Provide the (x, y) coordinate of the cell's center where the given text is located.  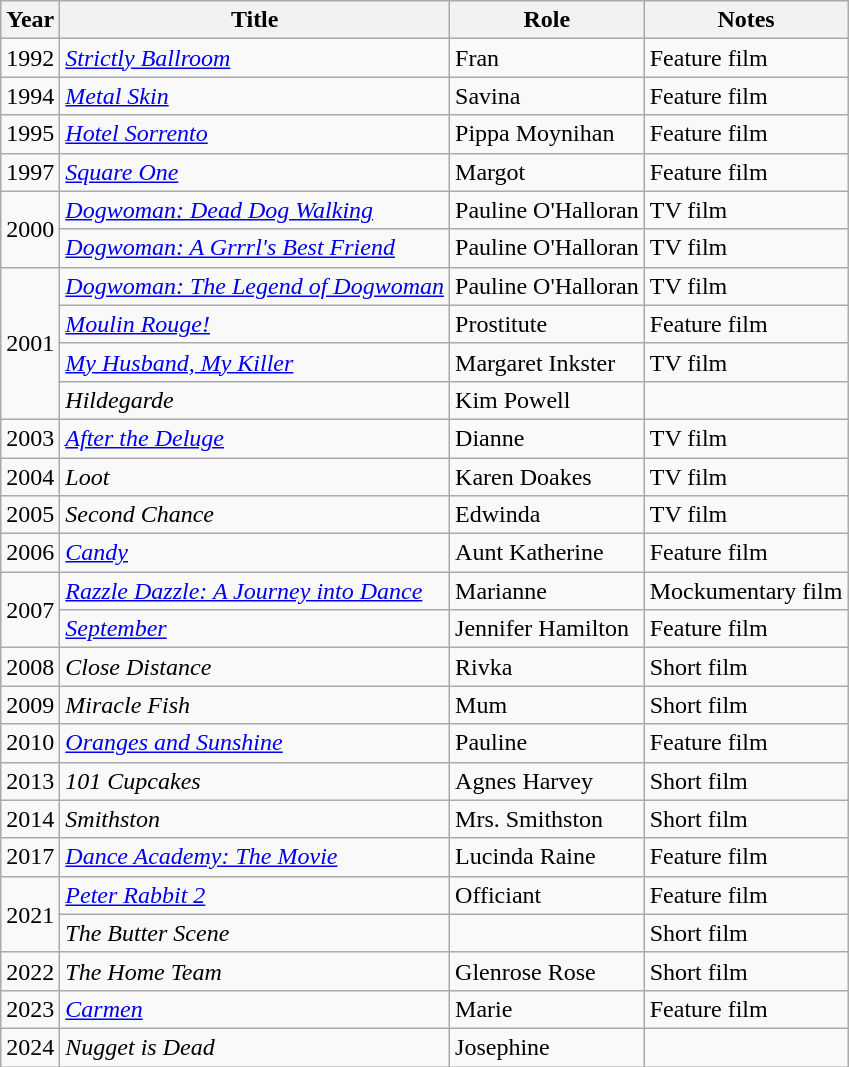
2023 (30, 1009)
Mockumentary film (746, 591)
Close Distance (255, 667)
September (255, 629)
Razzle Dazzle: A Journey into Dance (255, 591)
Jennifer Hamilton (548, 629)
Notes (746, 20)
1992 (30, 58)
2005 (30, 515)
Second Chance (255, 515)
Strictly Ballroom (255, 58)
1997 (30, 172)
My Husband, My Killer (255, 362)
Dogwoman: A Grrrl's Best Friend (255, 248)
1994 (30, 96)
2017 (30, 857)
Glenrose Rose (548, 971)
2004 (30, 477)
Role (548, 20)
Miracle Fish (255, 705)
Margaret Inkster (548, 362)
The Home Team (255, 971)
Oranges and Sunshine (255, 743)
Marianne (548, 591)
Candy (255, 553)
Title (255, 20)
Smithston (255, 819)
Loot (255, 477)
Rivka (548, 667)
Edwinda (548, 515)
Pippa Moynihan (548, 134)
After the Deluge (255, 438)
Carmen (255, 1009)
Square One (255, 172)
2008 (30, 667)
2014 (30, 819)
1995 (30, 134)
Josephine (548, 1047)
Lucinda Raine (548, 857)
Agnes Harvey (548, 781)
Pauline (548, 743)
2010 (30, 743)
Moulin Rouge! (255, 324)
Fran (548, 58)
Peter Rabbit 2 (255, 895)
Karen Doakes (548, 477)
2001 (30, 343)
Metal Skin (255, 96)
Dogwoman: Dead Dog Walking (255, 210)
Year (30, 20)
Margot (548, 172)
Mum (548, 705)
2006 (30, 553)
Marie (548, 1009)
Kim Powell (548, 400)
Hildegarde (255, 400)
2000 (30, 229)
Dianne (548, 438)
2009 (30, 705)
Dogwoman: The Legend of Dogwoman (255, 286)
Savina (548, 96)
2021 (30, 914)
The Butter Scene (255, 933)
Dance Academy: The Movie (255, 857)
Officiant (548, 895)
Prostitute (548, 324)
Mrs. Smithston (548, 819)
2013 (30, 781)
Hotel Sorrento (255, 134)
2024 (30, 1047)
Aunt Katherine (548, 553)
2022 (30, 971)
Nugget is Dead (255, 1047)
2007 (30, 610)
101 Cupcakes (255, 781)
2003 (30, 438)
